Find where the given text appears and provide that cell's center as [X, Y] coordinate. 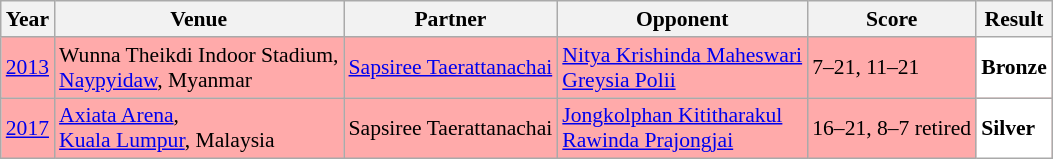
Result [1014, 19]
7–21, 11–21 [892, 68]
2017 [28, 128]
Axiata Arena,Kuala Lumpur, Malaysia [198, 128]
Silver [1014, 128]
Bronze [1014, 68]
Year [28, 19]
Partner [451, 19]
2013 [28, 68]
Jongkolphan Kititharakul Rawinda Prajongjai [682, 128]
Wunna Theikdi Indoor Stadium,Naypyidaw, Myanmar [198, 68]
Nitya Krishinda Maheswari Greysia Polii [682, 68]
Score [892, 19]
16–21, 8–7 retired [892, 128]
Venue [198, 19]
Opponent [682, 19]
